From the cell containing the given text, extract its center point as (X, Y) coordinate. 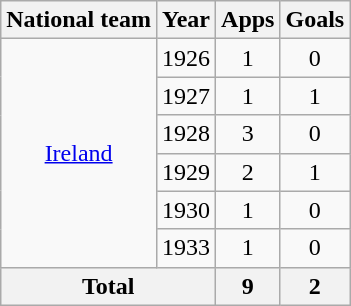
1930 (186, 210)
Apps (248, 20)
3 (248, 134)
Goals (315, 20)
National team (79, 20)
Total (108, 286)
1926 (186, 58)
1927 (186, 96)
Year (186, 20)
9 (248, 286)
Ireland (79, 153)
1929 (186, 172)
1933 (186, 248)
1928 (186, 134)
